Determine the (x, y) coordinate at the center of the cell enclosing the given text.  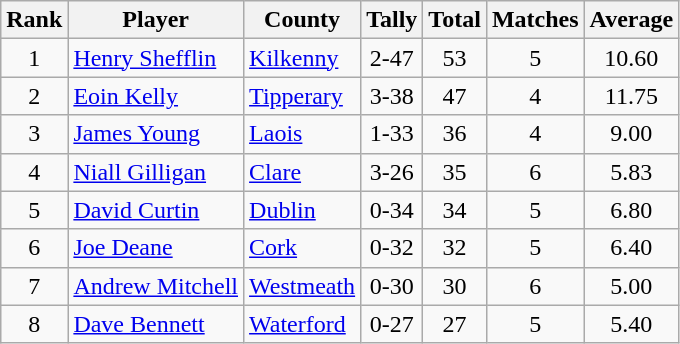
Total (455, 20)
27 (455, 324)
Clare (302, 172)
5.83 (632, 172)
Laois (302, 134)
2 (34, 96)
30 (455, 286)
2-47 (392, 58)
Dublin (302, 210)
Waterford (302, 324)
6.40 (632, 248)
Westmeath (302, 286)
3-38 (392, 96)
34 (455, 210)
Niall Gilligan (156, 172)
Tipperary (302, 96)
James Young (156, 134)
Player (156, 20)
Kilkenny (302, 58)
53 (455, 58)
Cork (302, 248)
Eoin Kelly (156, 96)
David Curtin (156, 210)
0-27 (392, 324)
1-33 (392, 134)
10.60 (632, 58)
9.00 (632, 134)
8 (34, 324)
1 (34, 58)
Dave Bennett (156, 324)
Andrew Mitchell (156, 286)
3-26 (392, 172)
0-34 (392, 210)
11.75 (632, 96)
Matches (535, 20)
47 (455, 96)
7 (34, 286)
Tally (392, 20)
3 (34, 134)
County (302, 20)
6.80 (632, 210)
Joe Deane (156, 248)
36 (455, 134)
5.40 (632, 324)
5.00 (632, 286)
0-30 (392, 286)
0-32 (392, 248)
Average (632, 20)
35 (455, 172)
32 (455, 248)
Rank (34, 20)
Henry Shefflin (156, 58)
